Extract the [X, Y] coordinate from the center of the cell holding the provided text.  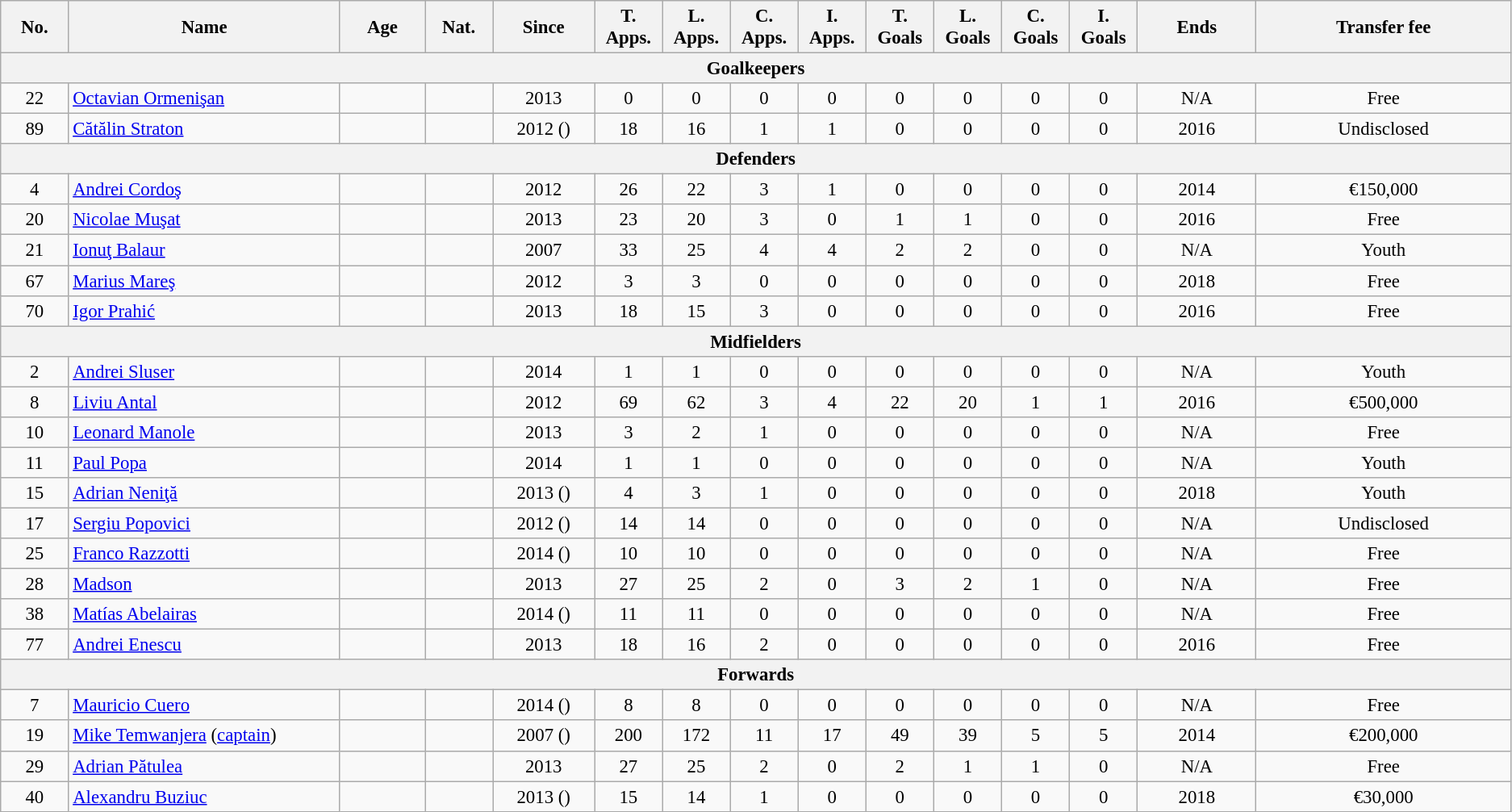
2007 [544, 250]
7 [35, 705]
L. Goals [967, 27]
Leonard Manole [204, 433]
Nat. [458, 27]
Transfer fee [1384, 27]
Andrei Enescu [204, 645]
Goalkeepers [756, 69]
Igor Prahić [204, 311]
69 [629, 402]
49 [900, 736]
Madson [204, 584]
Defenders [756, 159]
Matías Abelairas [204, 614]
I. Apps. [832, 27]
L. Apps. [696, 27]
Mike Temwanjera (captain) [204, 736]
Adrian Neniţă [204, 493]
Name [204, 27]
28 [35, 584]
€150,000 [1384, 190]
19 [35, 736]
€200,000 [1384, 736]
70 [35, 311]
2007 () [544, 736]
62 [696, 402]
39 [967, 736]
Ionuţ Balaur [204, 250]
I. Goals [1104, 27]
T. Goals [900, 27]
172 [696, 736]
Sergiu Popovici [204, 523]
Forwards [756, 675]
Andrei Sluser [204, 371]
Marius Mareş [204, 281]
200 [629, 736]
Midfielders [756, 341]
Cătălin Straton [204, 129]
C. Apps. [764, 27]
Liviu Antal [204, 402]
40 [35, 797]
No. [35, 27]
Franco Razzotti [204, 554]
Alexandru Buziuc [204, 797]
Since [544, 27]
Mauricio Cuero [204, 705]
Ends [1197, 27]
Andrei Cordoş [204, 190]
T. Apps. [629, 27]
29 [35, 766]
67 [35, 281]
Age [382, 27]
Nicolae Muşat [204, 220]
21 [35, 250]
89 [35, 129]
C. Goals [1035, 27]
77 [35, 645]
Octavian Ormenişan [204, 98]
Adrian Pătulea [204, 766]
23 [629, 220]
€30,000 [1384, 797]
Paul Popa [204, 463]
26 [629, 190]
€500,000 [1384, 402]
33 [629, 250]
38 [35, 614]
